Identify which cell holds the provided text, then report its [X, Y] central coordinate. 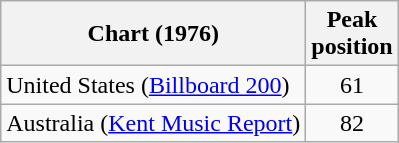
61 [352, 85]
Australia (Kent Music Report) [154, 123]
United States (Billboard 200) [154, 85]
Chart (1976) [154, 34]
82 [352, 123]
Peakposition [352, 34]
